Output the [X, Y] coordinate of the center of the cell containing the given text.  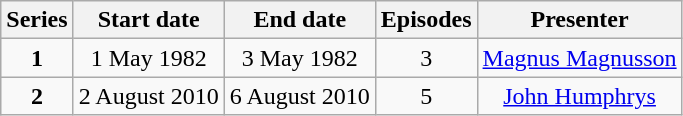
Series [37, 20]
3 [426, 58]
2 [37, 96]
1 May 1982 [148, 58]
1 [37, 58]
John Humphrys [580, 96]
Start date [148, 20]
6 August 2010 [300, 96]
Presenter [580, 20]
Magnus Magnusson [580, 58]
End date [300, 20]
Episodes [426, 20]
3 May 1982 [300, 58]
5 [426, 96]
2 August 2010 [148, 96]
